Return the [x, y] coordinate for the center point of the cell that contains the specified text.  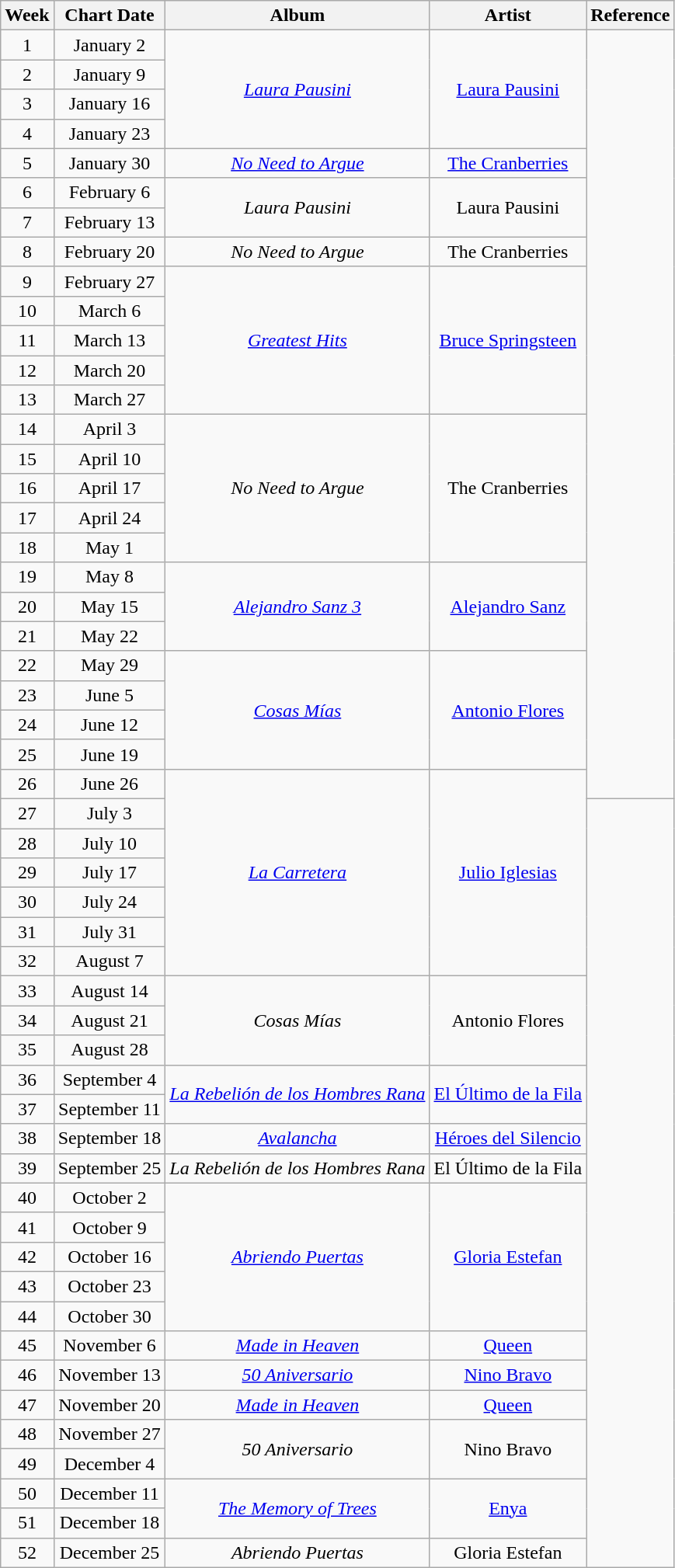
July 31 [110, 932]
January 16 [110, 104]
February 6 [110, 193]
5 [27, 163]
Bruce Springsteen [508, 340]
January 9 [110, 75]
Héroes del Silencio [508, 1139]
48 [27, 1434]
Alejandro Sanz [508, 607]
March 27 [110, 400]
February 13 [110, 222]
March 20 [110, 370]
Artist [508, 16]
September 25 [110, 1168]
4 [27, 134]
9 [27, 281]
33 [27, 991]
34 [27, 1020]
April 10 [110, 459]
September 4 [110, 1080]
Julio Iglesias [508, 872]
20 [27, 607]
March 6 [110, 311]
3 [27, 104]
36 [27, 1080]
52 [27, 1552]
14 [27, 429]
45 [27, 1346]
The Memory of Trees [297, 1508]
November 20 [110, 1405]
Chart Date [110, 16]
8 [27, 252]
Reference [631, 16]
23 [27, 695]
Week [27, 16]
May 22 [110, 636]
Greatest Hits [297, 340]
Album [297, 16]
November 13 [110, 1375]
January 23 [110, 134]
18 [27, 548]
27 [27, 813]
November 27 [110, 1434]
September 18 [110, 1139]
13 [27, 400]
October 2 [110, 1198]
April 3 [110, 429]
Avalancha [297, 1139]
Alejandro Sanz 3 [297, 607]
51 [27, 1523]
February 20 [110, 252]
15 [27, 459]
May 15 [110, 607]
August 28 [110, 1050]
December 25 [110, 1552]
December 11 [110, 1493]
39 [27, 1168]
August 21 [110, 1020]
October 30 [110, 1316]
31 [27, 932]
2 [27, 75]
June 26 [110, 784]
37 [27, 1109]
July 10 [110, 843]
La Carretera [297, 872]
April 24 [110, 518]
May 8 [110, 577]
29 [27, 873]
June 19 [110, 754]
19 [27, 577]
22 [27, 666]
August 14 [110, 991]
30 [27, 902]
September 11 [110, 1109]
November 6 [110, 1346]
12 [27, 370]
26 [27, 784]
June 12 [110, 725]
May 1 [110, 548]
July 24 [110, 902]
October 16 [110, 1257]
January 30 [110, 163]
6 [27, 193]
February 27 [110, 281]
December 18 [110, 1523]
March 13 [110, 340]
May 29 [110, 666]
28 [27, 843]
49 [27, 1464]
42 [27, 1257]
1 [27, 45]
January 2 [110, 45]
50 [27, 1493]
41 [27, 1227]
10 [27, 311]
17 [27, 518]
16 [27, 488]
46 [27, 1375]
October 23 [110, 1286]
October 9 [110, 1227]
25 [27, 754]
43 [27, 1286]
April 17 [110, 488]
44 [27, 1316]
7 [27, 222]
21 [27, 636]
40 [27, 1198]
July 3 [110, 813]
38 [27, 1139]
Enya [508, 1508]
35 [27, 1050]
47 [27, 1405]
11 [27, 340]
24 [27, 725]
July 17 [110, 873]
December 4 [110, 1464]
32 [27, 961]
August 7 [110, 961]
June 5 [110, 695]
